Return [x, y] of the center of cell containing provided text 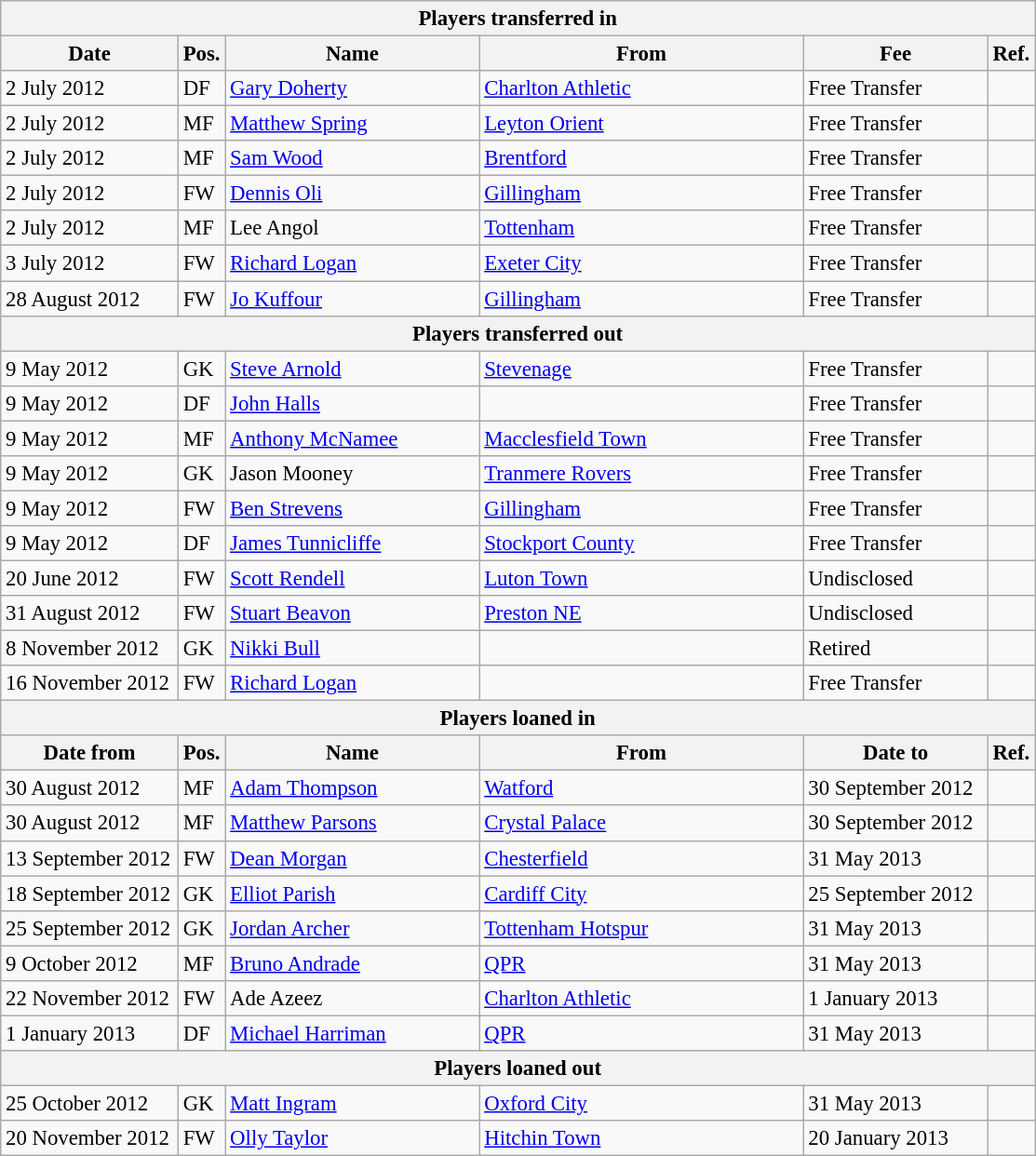
James Tunnicliffe [352, 544]
18 September 2012 [89, 894]
Matthew Spring [352, 124]
Jason Mooney [352, 474]
Cardiff City [641, 894]
John Halls [352, 403]
Bruno Andrade [352, 963]
Stevenage [641, 369]
20 June 2012 [89, 578]
28 August 2012 [89, 299]
Stockport County [641, 544]
Jordan Archer [352, 928]
Sam Wood [352, 158]
Matt Ingram [352, 1103]
22 November 2012 [89, 999]
Scott Rendell [352, 578]
Crystal Palace [641, 824]
Stuart Beavon [352, 613]
Michael Harriman [352, 1033]
Tottenham Hotspur [641, 928]
Date from [89, 753]
20 November 2012 [89, 1138]
Elliot Parish [352, 894]
Chesterfield [641, 858]
Players loaned in [518, 719]
Nikki Bull [352, 649]
Jo Kuffour [352, 299]
Dean Morgan [352, 858]
Oxford City [641, 1103]
Gary Doherty [352, 88]
Fee [895, 54]
Lee Angol [352, 228]
Exeter City [641, 263]
20 January 2013 [895, 1138]
Tottenham [641, 228]
Tranmere Rovers [641, 474]
Date [89, 54]
3 July 2012 [89, 263]
Macclesfield Town [641, 438]
Ben Strevens [352, 508]
Date to [895, 753]
8 November 2012 [89, 649]
Adam Thompson [352, 788]
25 October 2012 [89, 1103]
16 November 2012 [89, 683]
Luton Town [641, 578]
Dennis Oli [352, 194]
Steve Arnold [352, 369]
Preston NE [641, 613]
Players transferred out [518, 333]
Matthew Parsons [352, 824]
Players loaned out [518, 1069]
Brentford [641, 158]
31 August 2012 [89, 613]
Players transferred in [518, 19]
Anthony McNamee [352, 438]
Ade Azeez [352, 999]
Watford [641, 788]
13 September 2012 [89, 858]
9 October 2012 [89, 963]
Leyton Orient [641, 124]
Retired [895, 649]
Olly Taylor [352, 1138]
Hitchin Town [641, 1138]
